Capture the cell that displays the provided text and extract its (x, y) central coordinate. 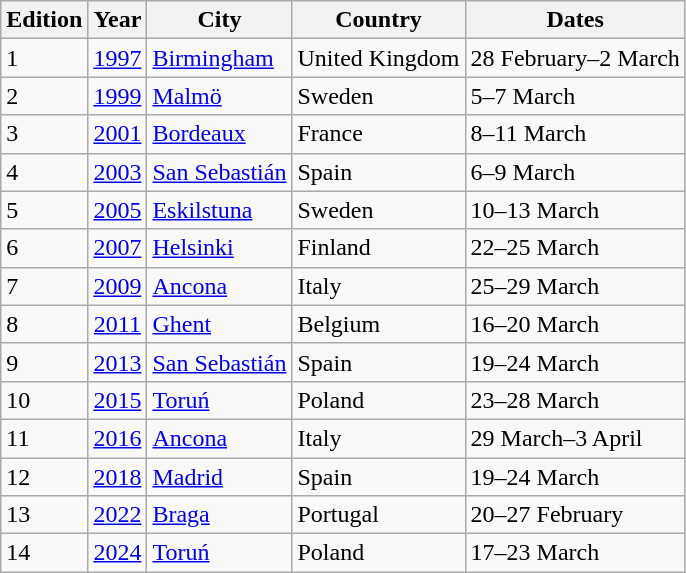
28 February–2 March (575, 58)
Edition (44, 20)
9 (44, 362)
23–28 March (575, 400)
City (220, 20)
Braga (220, 515)
10–13 March (575, 210)
22–25 March (575, 248)
2005 (118, 210)
Eskilstuna (220, 210)
8 (44, 324)
2015 (118, 400)
Year (118, 20)
2007 (118, 248)
1999 (118, 96)
25–29 March (575, 286)
14 (44, 553)
2016 (118, 438)
1 (44, 58)
Ghent (220, 324)
2003 (118, 172)
Madrid (220, 477)
1997 (118, 58)
29 March–3 April (575, 438)
13 (44, 515)
2013 (118, 362)
2011 (118, 324)
Malmö (220, 96)
Country (378, 20)
17–23 March (575, 553)
Portugal (378, 515)
2009 (118, 286)
Belgium (378, 324)
2022 (118, 515)
Bordeaux (220, 134)
2024 (118, 553)
Helsinki (220, 248)
7 (44, 286)
10 (44, 400)
6 (44, 248)
Finland (378, 248)
2 (44, 96)
5–7 March (575, 96)
12 (44, 477)
2001 (118, 134)
Dates (575, 20)
United Kingdom (378, 58)
France (378, 134)
2018 (118, 477)
3 (44, 134)
8–11 March (575, 134)
4 (44, 172)
16–20 March (575, 324)
11 (44, 438)
20–27 February (575, 515)
5 (44, 210)
Birmingham (220, 58)
6–9 March (575, 172)
